Return the [X, Y] coordinate for the center point of the cell that contains the specified text.  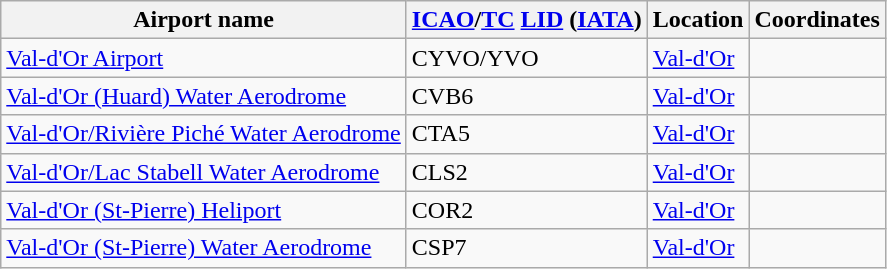
CTA5 [526, 134]
ICAO/TC LID (IATA) [526, 20]
COR2 [526, 210]
Val-d'Or (Huard) Water Aerodrome [204, 96]
Airport name [204, 20]
Val-d'Or/Lac Stabell Water Aerodrome [204, 172]
Coordinates [817, 20]
CLS2 [526, 172]
Val-d'Or (St-Pierre) Water Aerodrome [204, 248]
CVB6 [526, 96]
Val-d'Or Airport [204, 58]
Location [698, 20]
CYVO/YVO [526, 58]
Val-d'Or (St-Pierre) Heliport [204, 210]
CSP7 [526, 248]
Val-d'Or/Rivière Piché Water Aerodrome [204, 134]
